Pinpoint the cell where the given text exists, returning its (x, y) midpoint coordinate. 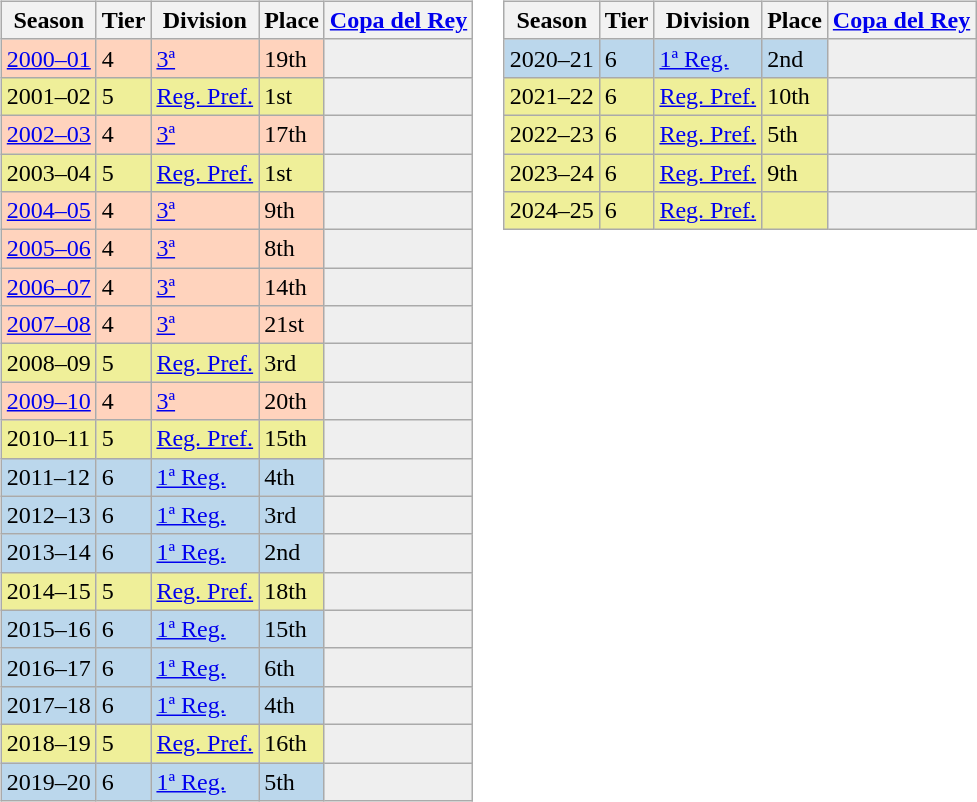
21st (292, 325)
10th (795, 96)
8th (292, 249)
2023–24 (552, 173)
20th (292, 401)
2009–10 (48, 401)
2008–09 (48, 363)
2012–13 (48, 515)
2014–15 (48, 591)
18th (292, 591)
2013–14 (48, 553)
6th (292, 667)
2020–21 (552, 58)
2016–17 (48, 667)
2017–18 (48, 705)
2005–06 (48, 249)
19th (292, 58)
2003–04 (48, 173)
17th (292, 134)
2021–22 (552, 96)
16th (292, 743)
2007–08 (48, 325)
2019–20 (48, 781)
2006–07 (48, 287)
2001–02 (48, 96)
14th (292, 287)
2011–12 (48, 477)
2000–01 (48, 58)
2018–19 (48, 743)
2022–23 (552, 134)
2002–03 (48, 134)
2015–16 (48, 629)
2004–05 (48, 211)
2024–25 (552, 211)
2010–11 (48, 439)
